Return the (x, y) coordinate for the center point of the cell that contains the specified text.  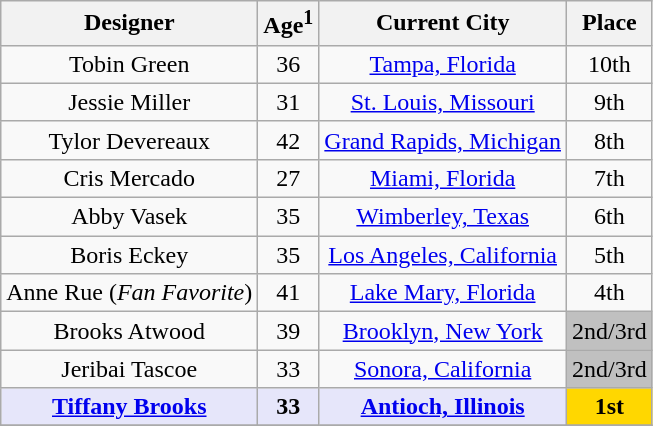
Jessie Miller (130, 102)
Tiffany Brooks (130, 407)
Jeribai Tascoe (130, 369)
36 (288, 64)
Sonora, California (443, 369)
Place (610, 24)
Miami, Florida (443, 178)
St. Louis, Missouri (443, 102)
Grand Rapids, Michigan (443, 140)
Tobin Green (130, 64)
Antioch, Illinois (443, 407)
Designer (130, 24)
31 (288, 102)
8th (610, 140)
10th (610, 64)
41 (288, 293)
Tampa, Florida (443, 64)
Lake Mary, Florida (443, 293)
Wimberley, Texas (443, 217)
4th (610, 293)
Brooklyn, New York (443, 331)
Tylor Devereaux (130, 140)
Current City (443, 24)
Age1 (288, 24)
27 (288, 178)
Cris Mercado (130, 178)
5th (610, 255)
9th (610, 102)
Anne Rue (Fan Favorite) (130, 293)
Brooks Atwood (130, 331)
Boris Eckey (130, 255)
42 (288, 140)
6th (610, 217)
7th (610, 178)
Abby Vasek (130, 217)
39 (288, 331)
Los Angeles, California (443, 255)
1st (610, 407)
